For the text-containing cell, return its midpoint in (x, y) coordinate format. 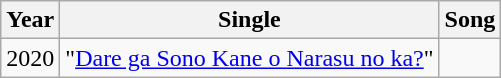
Year (30, 20)
"Dare ga Sono Kane o Narasu no ka?" (250, 58)
Single (250, 20)
2020 (30, 58)
Song (470, 20)
